Return the (x, y) coordinate for the center point of the cell that contains the specified text.  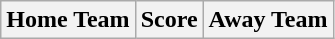
Score (169, 20)
Away Team (268, 20)
Home Team (68, 20)
